Return the (X, Y) coordinate for the center point of the cell that contains the specified text.  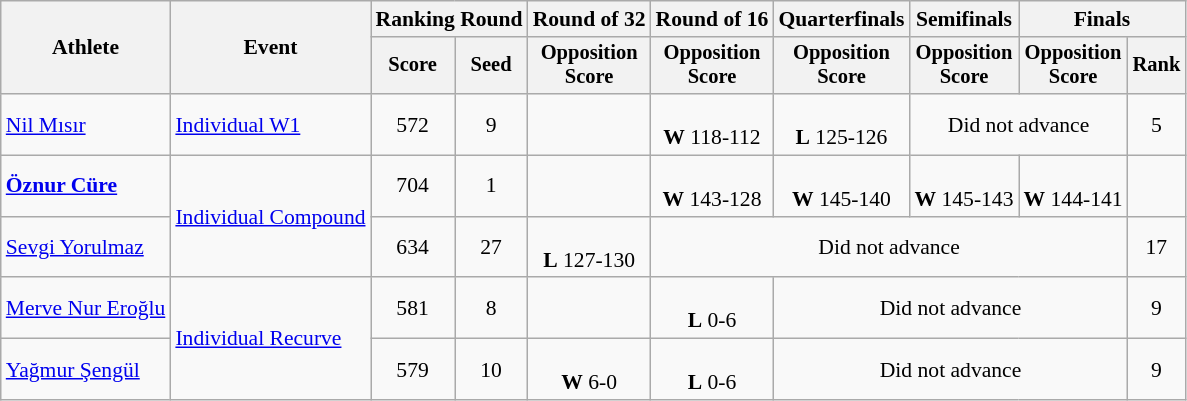
Yağmur Şengül (86, 370)
Öznur Cüre (86, 186)
Nil Mısır (86, 124)
Round of 32 (590, 19)
Semifinals (964, 19)
Finals (1102, 19)
W 118-112 (712, 124)
17 (1157, 248)
572 (413, 124)
Rank (1157, 66)
W 145-140 (841, 186)
634 (413, 248)
L 127-130 (590, 248)
Merve Nur Eroğlu (86, 308)
Individual W1 (270, 124)
Quarterfinals (841, 19)
Ranking Round (450, 19)
8 (492, 308)
Individual Recurve (270, 339)
W 144-141 (1074, 186)
Event (270, 48)
W 143-128 (712, 186)
1 (492, 186)
W 6-0 (590, 370)
Athlete (86, 48)
10 (492, 370)
Sevgi Yorulmaz (86, 248)
581 (413, 308)
W 145-143 (964, 186)
Score (413, 66)
Individual Compound (270, 217)
704 (413, 186)
Round of 16 (712, 19)
27 (492, 248)
L 125-126 (841, 124)
579 (413, 370)
Seed (492, 66)
5 (1157, 124)
